Output the (x, y) coordinate of the center of the cell containing the given text.  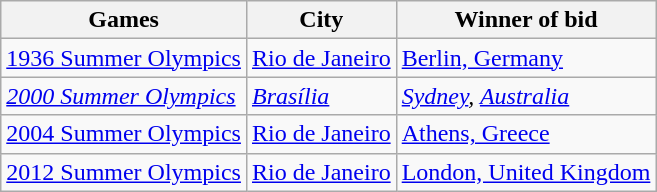
Winner of bid (526, 20)
City (321, 20)
2000 Summer Olympics (124, 96)
Brasília (321, 96)
1936 Summer Olympics (124, 58)
2012 Summer Olympics (124, 172)
Sydney, Australia (526, 96)
London, United Kingdom (526, 172)
2004 Summer Olympics (124, 134)
Games (124, 20)
Athens, Greece (526, 134)
Berlin, Germany (526, 58)
